Detect which cell encompasses the target text, then output its [x, y] center coordinate. 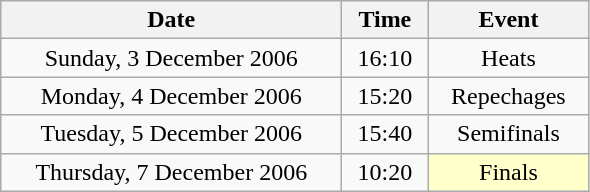
Time [385, 20]
15:20 [385, 96]
Monday, 4 December 2006 [172, 96]
16:10 [385, 58]
Sunday, 3 December 2006 [172, 58]
10:20 [385, 172]
Semifinals [508, 134]
Repechages [508, 96]
Event [508, 20]
Heats [508, 58]
Tuesday, 5 December 2006 [172, 134]
Finals [508, 172]
15:40 [385, 134]
Thursday, 7 December 2006 [172, 172]
Date [172, 20]
